For the text-containing cell, return its midpoint in [x, y] coordinate format. 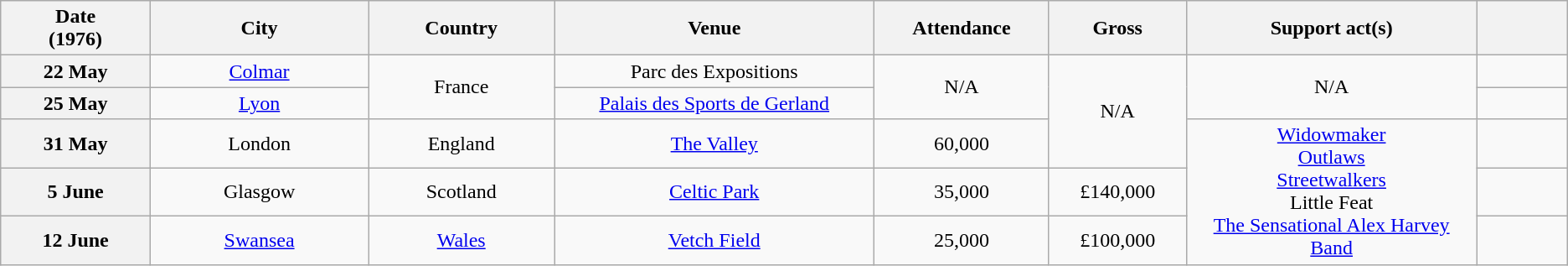
WidowmakerOutlawsStreetwalkersLittle FeatThe Sensational Alex Harvey Band [1332, 191]
Colmar [259, 71]
Vetch Field [714, 240]
Wales [462, 240]
Country [462, 29]
12 June [75, 240]
35,000 [962, 192]
5 June [75, 192]
London [259, 143]
Parc des Expositions [714, 71]
Attendance [962, 29]
25 May [75, 103]
Scotland [462, 192]
Glasgow [259, 192]
Venue [714, 29]
France [462, 87]
Gross [1117, 29]
60,000 [962, 143]
31 May [75, 143]
Lyon [259, 103]
The Valley [714, 143]
Swansea [259, 240]
Celtic Park [714, 192]
Date(1976) [75, 29]
Support act(s) [1332, 29]
25,000 [962, 240]
£140,000 [1117, 192]
£100,000 [1117, 240]
City [259, 29]
22 May [75, 71]
Palais des Sports de Gerland [714, 103]
England [462, 143]
